Determine the (x, y) coordinate at the center of the cell enclosing the given text.  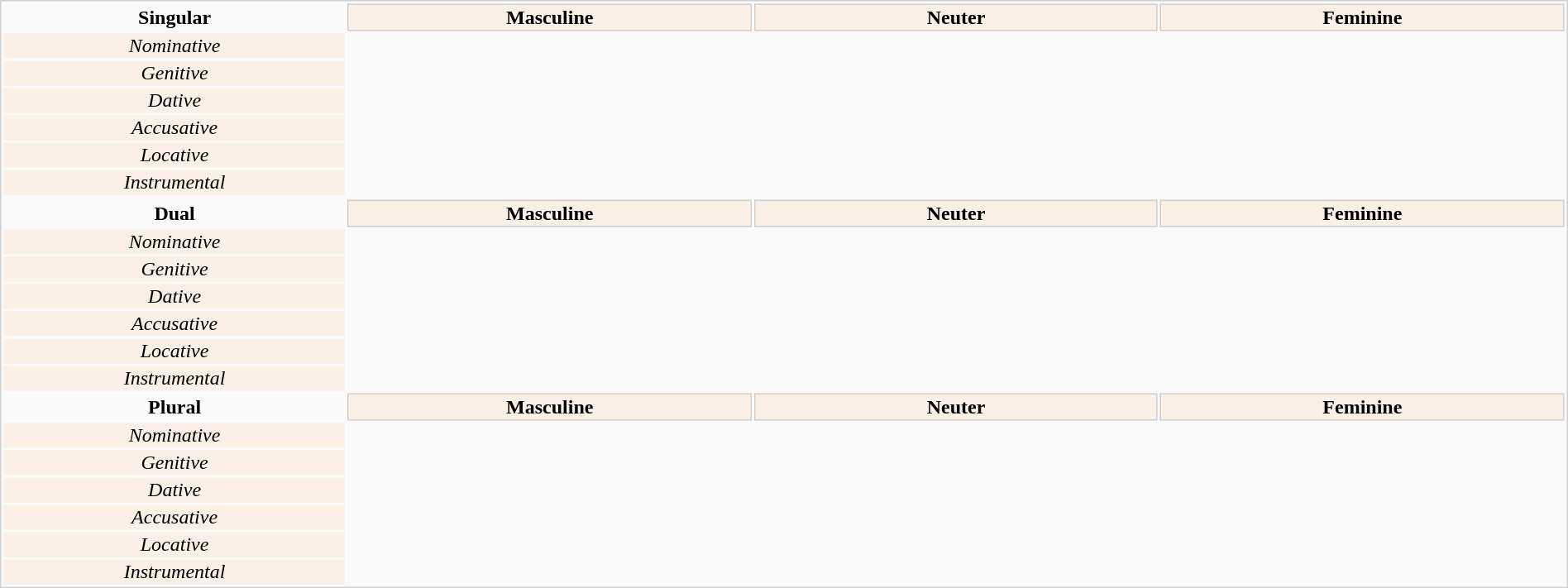
Plural (174, 407)
Dual (174, 213)
Singular (174, 17)
